For the text-containing cell, return its midpoint in [X, Y] coordinate format. 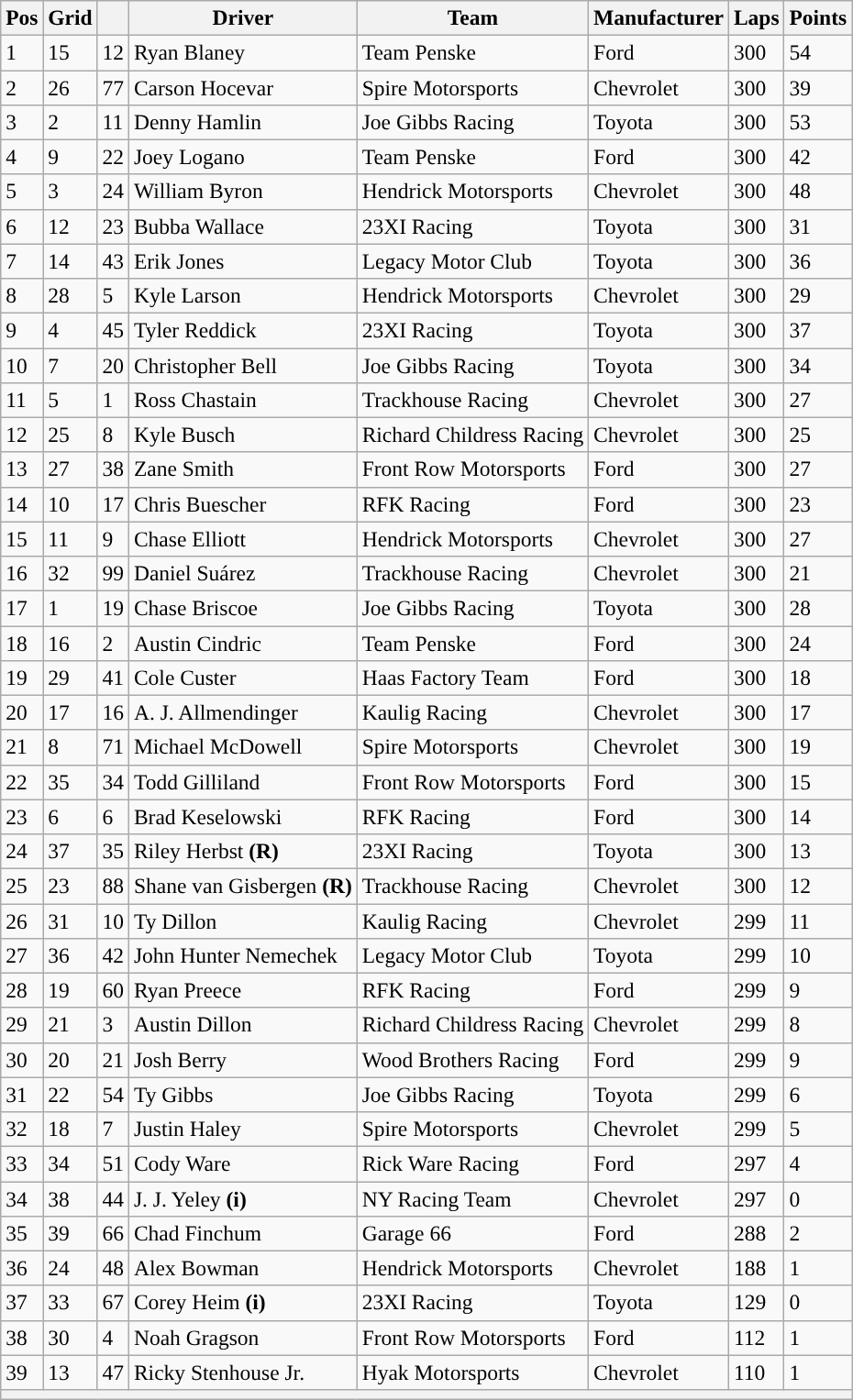
112 [756, 1338]
47 [113, 1372]
71 [113, 747]
Rick Ware Racing [472, 1163]
Grid [70, 17]
Todd Gilliland [242, 782]
Denny Hamlin [242, 122]
Austin Cindric [242, 643]
51 [113, 1163]
Ryan Preece [242, 990]
41 [113, 678]
Daniel Suárez [242, 573]
Ryan Blaney [242, 52]
Chase Elliott [242, 539]
288 [756, 1233]
J. J. Yeley (i) [242, 1198]
60 [113, 990]
William Byron [242, 192]
Christopher Bell [242, 365]
Ross Chastain [242, 400]
Austin Dillon [242, 1025]
Kyle Busch [242, 435]
Chad Finchum [242, 1233]
Chris Buescher [242, 504]
53 [818, 122]
Haas Factory Team [472, 678]
Hyak Motorsports [472, 1372]
Erik Jones [242, 261]
Brad Keselowski [242, 817]
Josh Berry [242, 1060]
Driver [242, 17]
John Hunter Nemechek [242, 955]
Wood Brothers Racing [472, 1060]
43 [113, 261]
Joey Logano [242, 157]
Shane van Gisbergen (R) [242, 886]
Points [818, 17]
Manufacturer [659, 17]
Bubba Wallace [242, 226]
Justin Haley [242, 1129]
Zane Smith [242, 469]
44 [113, 1198]
Noah Gragson [242, 1338]
188 [756, 1268]
129 [756, 1303]
Ricky Stenhouse Jr. [242, 1372]
67 [113, 1303]
Riley Herbst (R) [242, 851]
Kyle Larson [242, 295]
110 [756, 1372]
Carson Hocevar [242, 87]
Cole Custer [242, 678]
88 [113, 886]
Michael McDowell [242, 747]
99 [113, 573]
Ty Dillon [242, 920]
Cody Ware [242, 1163]
Tyler Reddick [242, 330]
45 [113, 330]
Corey Heim (i) [242, 1303]
66 [113, 1233]
Pos [22, 17]
77 [113, 87]
Alex Bowman [242, 1268]
Garage 66 [472, 1233]
NY Racing Team [472, 1198]
A. J. Allmendinger [242, 712]
Chase Briscoe [242, 608]
Laps [756, 17]
Ty Gibbs [242, 1095]
Team [472, 17]
